Output the [X, Y] coordinate of the center of the cell containing the given text.  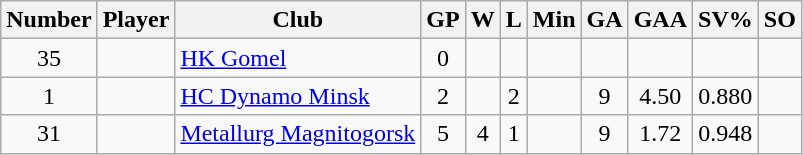
4.50 [660, 96]
5 [443, 134]
35 [49, 58]
SO [780, 20]
W [482, 20]
HK Gomel [298, 58]
0.880 [726, 96]
GP [443, 20]
Metallurg Magnitogorsk [298, 134]
SV% [726, 20]
0 [443, 58]
GAA [660, 20]
GA [604, 20]
Number [49, 20]
1.72 [660, 134]
Club [298, 20]
HC Dynamo Minsk [298, 96]
4 [482, 134]
L [514, 20]
31 [49, 134]
Min [554, 20]
0.948 [726, 134]
Player [136, 20]
